Detect which cell encompasses the target text, then output its (x, y) center coordinate. 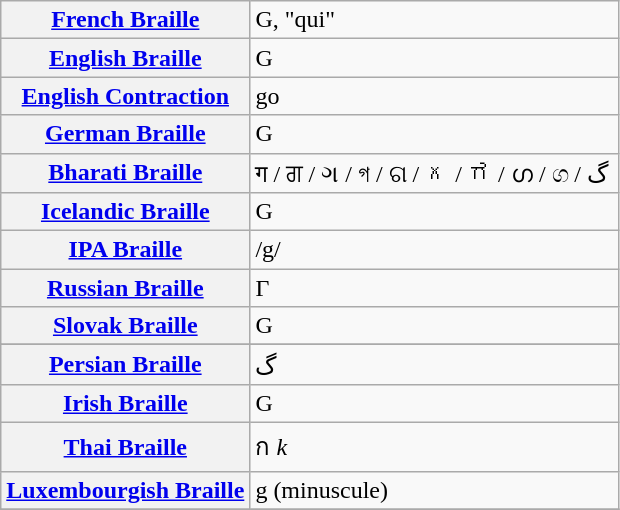
ก k (435, 446)
Bharati Braille (126, 173)
Slovak Braille (126, 326)
G, "qui" (435, 20)
Г (435, 288)
Russian Braille (126, 288)
English Braille (126, 58)
go (435, 96)
ग / ਗ / ગ / গ / ଗ / గ / ಗ / ഗ / ග / گ ‎ (435, 173)
Irish Braille (126, 403)
Thai Braille (126, 446)
German Braille (126, 134)
Icelandic Braille (126, 212)
g (minuscule) (435, 490)
English Contraction (126, 96)
Luxembourgish Braille (126, 490)
Persian Braille (126, 365)
IPA Braille (126, 250)
French Braille (126, 20)
/g/ (435, 250)
گ (435, 365)
